Search for the cell housing the specified text and yield its (x, y) center coordinate. 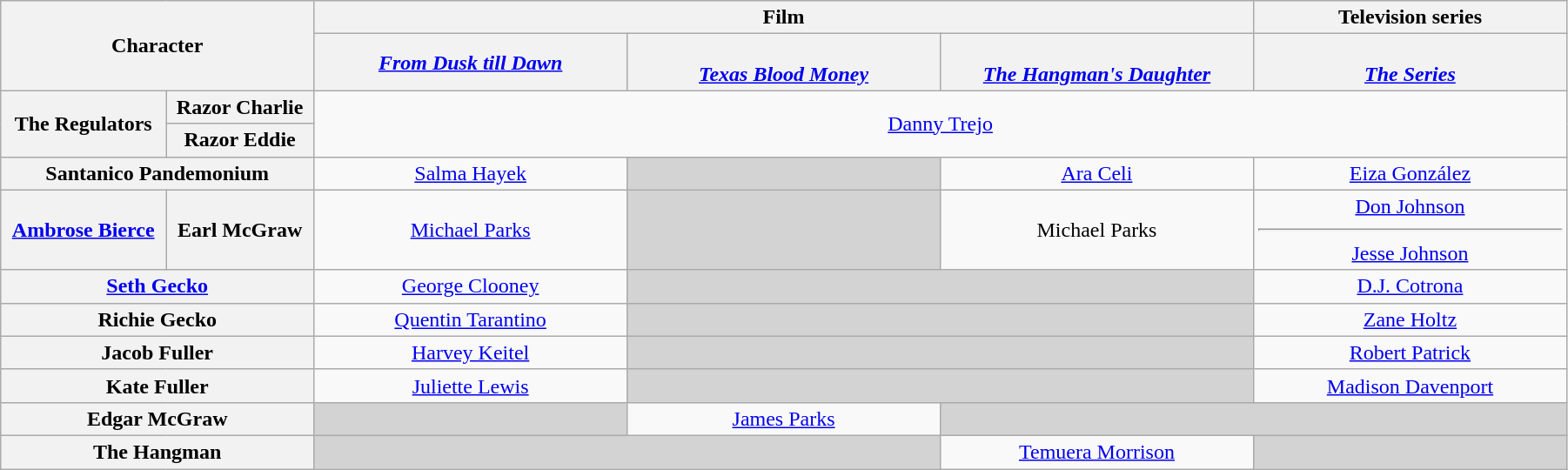
The Series (1410, 63)
Salma Hayek (471, 173)
Zane Holtz (1410, 319)
Film (784, 17)
Ambrose Bierce (84, 230)
Robert Patrick (1410, 352)
Razor Charlie (240, 107)
Earl McGraw (240, 230)
Harvey Keitel (471, 352)
Edgar McGraw (157, 419)
The Regulators (84, 124)
The Hangman's Daughter (1097, 63)
Character (157, 45)
D.J. Cotrona (1410, 286)
Santanico Pandemonium (157, 173)
Kate Fuller (157, 386)
Eiza González (1410, 173)
Jacob Fuller (157, 352)
Seth Gecko (157, 286)
Quentin Tarantino (471, 319)
James Parks (784, 419)
From Dusk till Dawn (471, 63)
Danny Trejo (941, 124)
Juliette Lewis (471, 386)
Texas Blood Money (784, 63)
The Hangman (157, 452)
Richie Gecko (157, 319)
Ara Celi (1097, 173)
Temuera Morrison (1097, 452)
Don JohnsonJesse Johnson (1410, 230)
George Clooney (471, 286)
Television series (1410, 17)
Razor Eddie (240, 140)
Madison Davenport (1410, 386)
